Detect which cell encompasses the target text, then output its [X, Y] center coordinate. 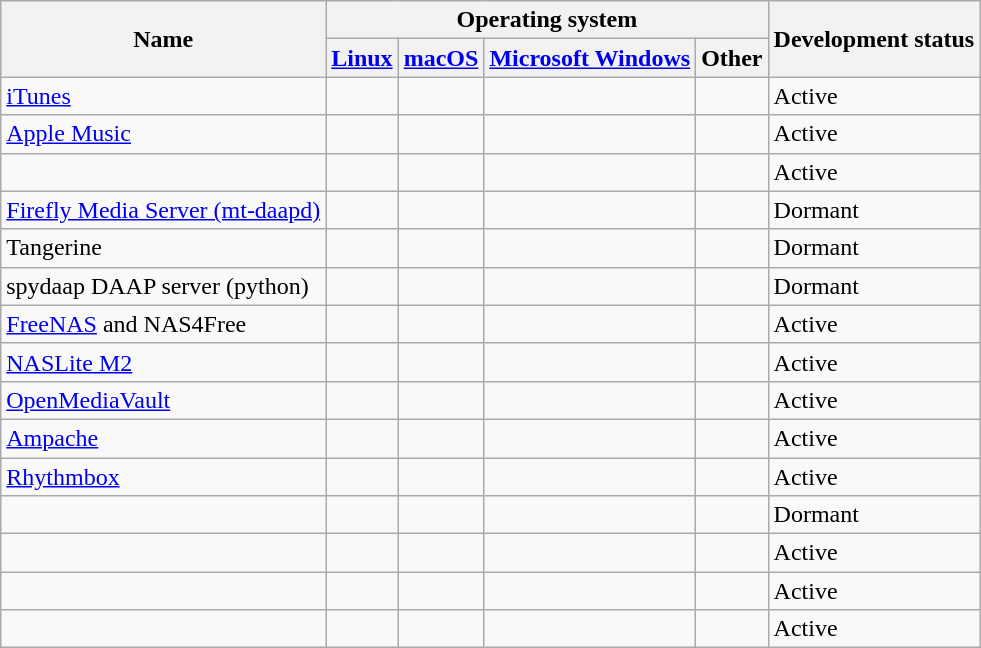
iTunes [164, 96]
Development status [874, 39]
Linux [362, 58]
Rhythmbox [164, 477]
Ampache [164, 438]
Name [164, 39]
macOS [441, 58]
OpenMediaVault [164, 400]
Other [732, 58]
spydaap DAAP server (python) [164, 286]
Firefly Media Server (mt-daapd) [164, 210]
Apple Music [164, 134]
Tangerine [164, 248]
Operating system [547, 20]
FreeNAS and NAS4Free [164, 324]
NASLite M2 [164, 362]
Microsoft Windows [590, 58]
